For the text-containing cell, return its midpoint in [x, y] coordinate format. 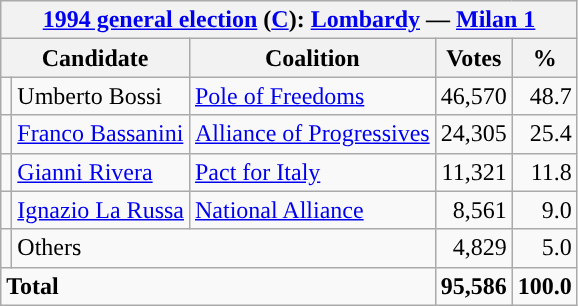
Pact for Italy [312, 172]
5.0 [544, 248]
National Alliance [312, 210]
11.8 [544, 172]
Gianni Rivera [101, 172]
Votes [474, 58]
Total [218, 286]
25.4 [544, 134]
4,829 [474, 248]
Pole of Freedoms [312, 96]
Coalition [312, 58]
8,561 [474, 210]
Franco Bassanini [101, 134]
100.0 [544, 286]
9.0 [544, 210]
46,570 [474, 96]
Ignazio La Russa [101, 210]
95,586 [474, 286]
Others [224, 248]
% [544, 58]
Candidate [96, 58]
48.7 [544, 96]
1994 general election (C): Lombardy — Milan 1 [290, 20]
Alliance of Progressives [312, 134]
Umberto Bossi [101, 96]
11,321 [474, 172]
24,305 [474, 134]
